Locate the cell with the specified text and output its (x, y) center coordinate. 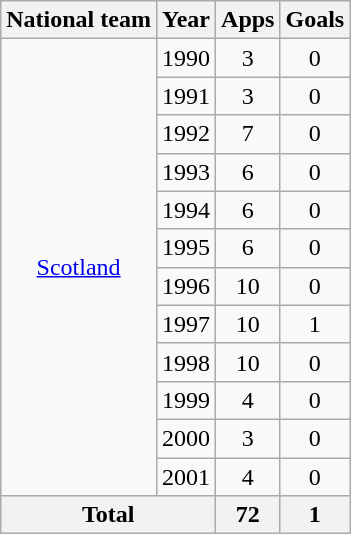
1994 (186, 210)
2001 (186, 477)
7 (248, 134)
2000 (186, 438)
Year (186, 20)
1997 (186, 324)
Total (108, 515)
1995 (186, 248)
1990 (186, 58)
National team (79, 20)
Goals (315, 20)
Scotland (79, 268)
1996 (186, 286)
1998 (186, 362)
1992 (186, 134)
1991 (186, 96)
1993 (186, 172)
1999 (186, 400)
Apps (248, 20)
72 (248, 515)
